Find where the given text appears and provide that cell's center as [X, Y] coordinate. 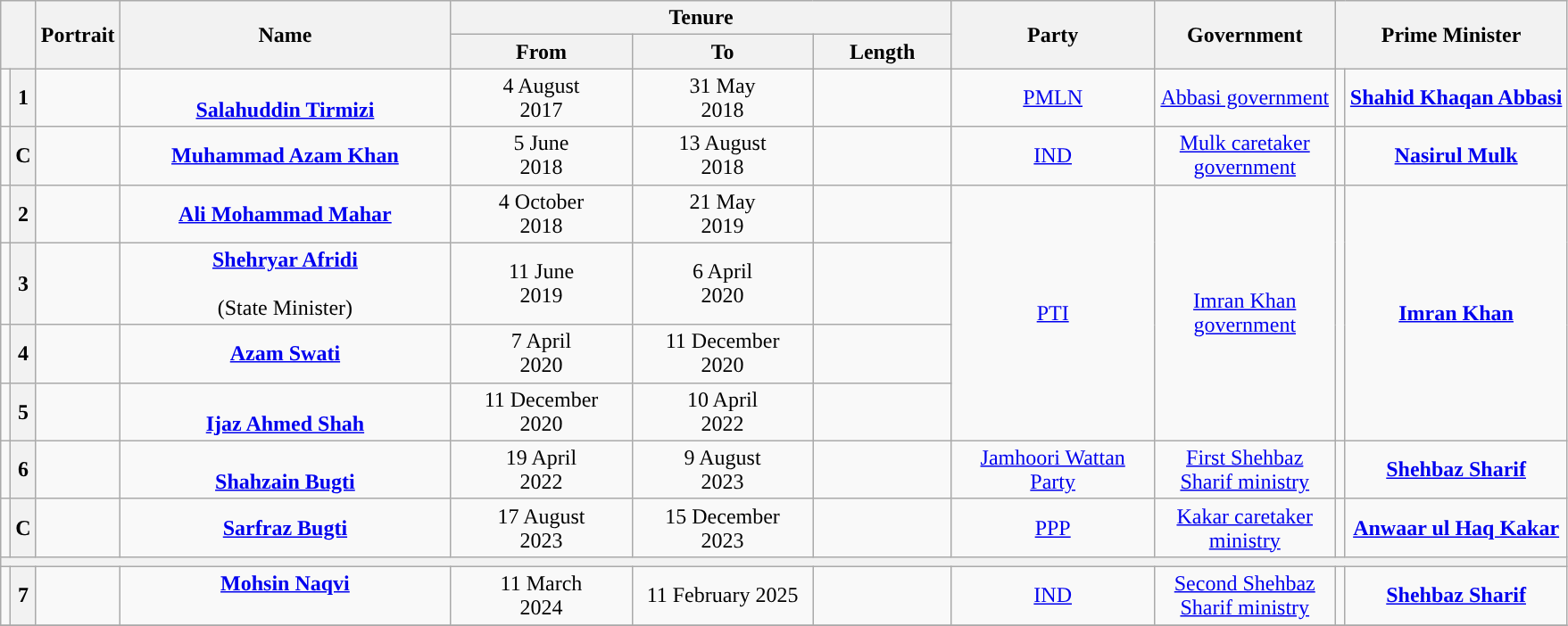
Mohsin Naqvi [286, 596]
Salahuddin Tirmizi [286, 98]
4 August2017 [541, 98]
19 April2022 [541, 469]
6 April2020 [723, 284]
Imran Khan [1456, 312]
11 March2024 [541, 596]
5 June2018 [541, 155]
Sarfraz Bugti [286, 528]
4 [23, 353]
7 April2020 [541, 353]
PPP [1053, 528]
17 August2023 [541, 528]
Government [1244, 35]
Second Shehbaz Sharif ministry [1244, 596]
10 April2022 [723, 412]
11 February 2025 [723, 596]
Party [1053, 35]
Kakar caretaker ministry [1244, 528]
Name [286, 35]
Nasirul Mulk [1456, 155]
Anwaar ul Haq Kakar [1456, 528]
Ali Mohammad Mahar [286, 214]
Shahzain Bugti [286, 469]
PTI [1053, 312]
5 [23, 412]
7 [23, 596]
Azam Swati [286, 353]
31 May2018 [723, 98]
Abbasi government [1244, 98]
13 August2018 [723, 155]
3 [23, 284]
Shehryar Afridi(State Minister) [286, 284]
Tenure [701, 18]
11 June2019 [541, 284]
Length [882, 52]
Ijaz Ahmed Shah [286, 412]
Shahid Khaqan Abbasi [1456, 98]
Muhammad Azam Khan [286, 155]
2 [23, 214]
4 October2018 [541, 214]
1 [23, 98]
Jamhoori Wattan Party [1053, 469]
Portrait [78, 35]
15 December2023 [723, 528]
Prime Minister [1451, 35]
Imran Khan government [1244, 312]
First Shehbaz Sharif ministry [1244, 469]
9 August2023 [723, 469]
To [723, 52]
21 May2019 [723, 214]
PMLN [1053, 98]
6 [23, 469]
From [541, 52]
Mulk caretaker government [1244, 155]
